Output the (X, Y) coordinate of the center of the cell containing the given text.  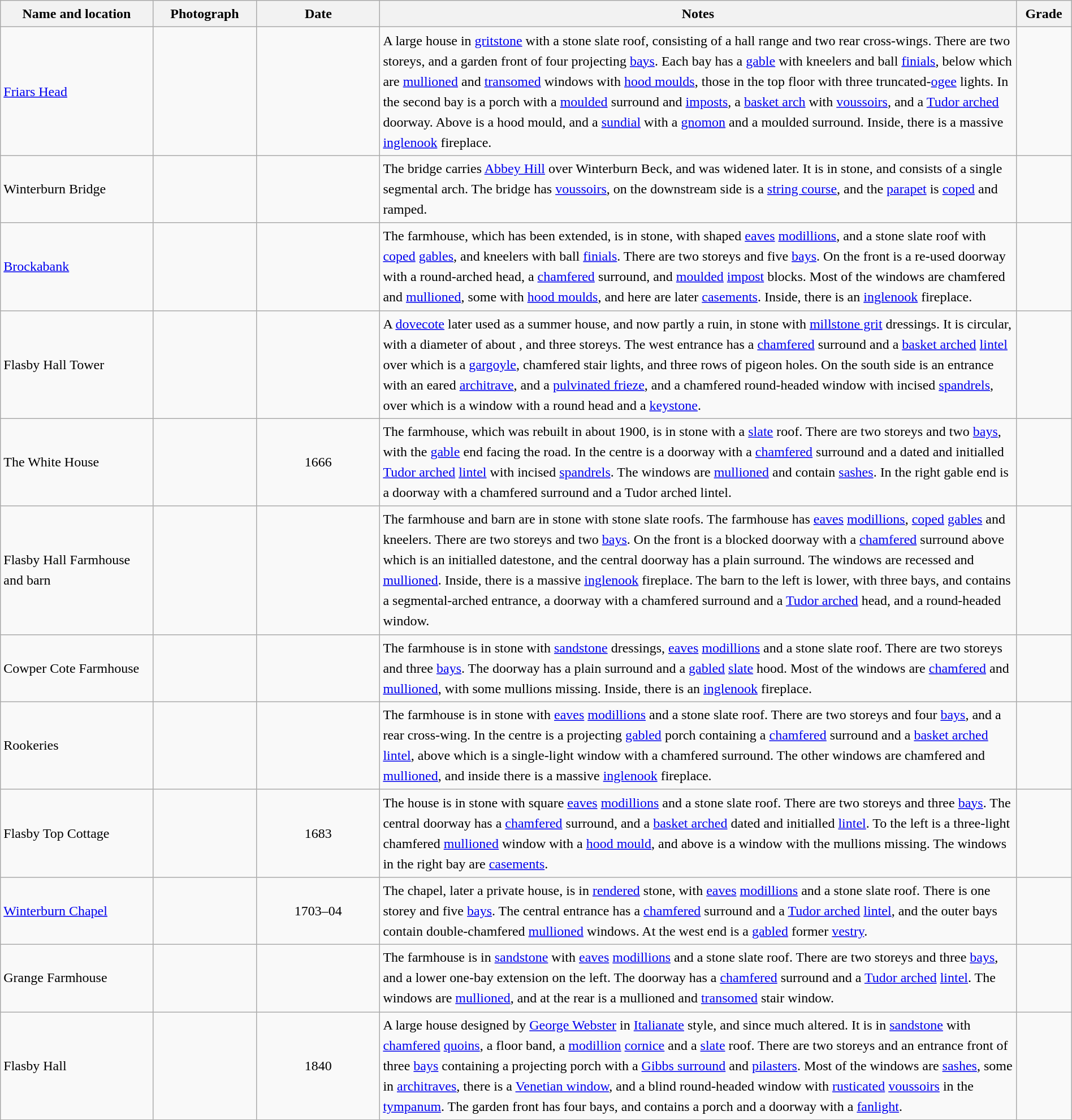
Grade (1044, 14)
Grange Farmhouse (77, 978)
Rookeries (77, 745)
1840 (318, 1066)
1683 (318, 833)
Winterburn Bridge (77, 189)
1666 (318, 462)
Friars Head (77, 92)
Flasby Hall Farmhouse and barn (77, 570)
Date (318, 14)
Flasby Top Cottage (77, 833)
Notes (698, 14)
Flasby Hall Tower (77, 364)
Name and location (77, 14)
1703–04 (318, 910)
The White House (77, 462)
Photograph (205, 14)
Cowper Cote Farmhouse (77, 668)
Winterburn Chapel (77, 910)
Brockabank (77, 267)
Flasby Hall (77, 1066)
